For the text-containing cell, return its midpoint in [x, y] coordinate format. 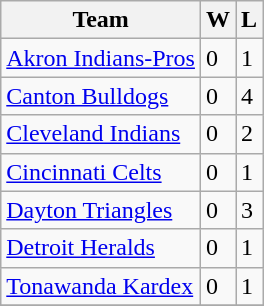
2 [250, 134]
Akron Indians-Pros [101, 58]
Tonawanda Kardex [101, 286]
W [218, 20]
4 [250, 96]
Canton Bulldogs [101, 96]
3 [250, 210]
Cincinnati Celts [101, 172]
Detroit Heralds [101, 248]
Cleveland Indians [101, 134]
L [250, 20]
Dayton Triangles [101, 210]
Team [101, 20]
